Scan for the cell matching the given text and deliver its [x, y] coordinate at center. 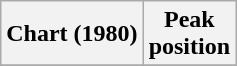
Chart (1980) [72, 34]
Peakposition [189, 34]
